Find where the given text appears and provide that cell's center as (x, y) coordinate. 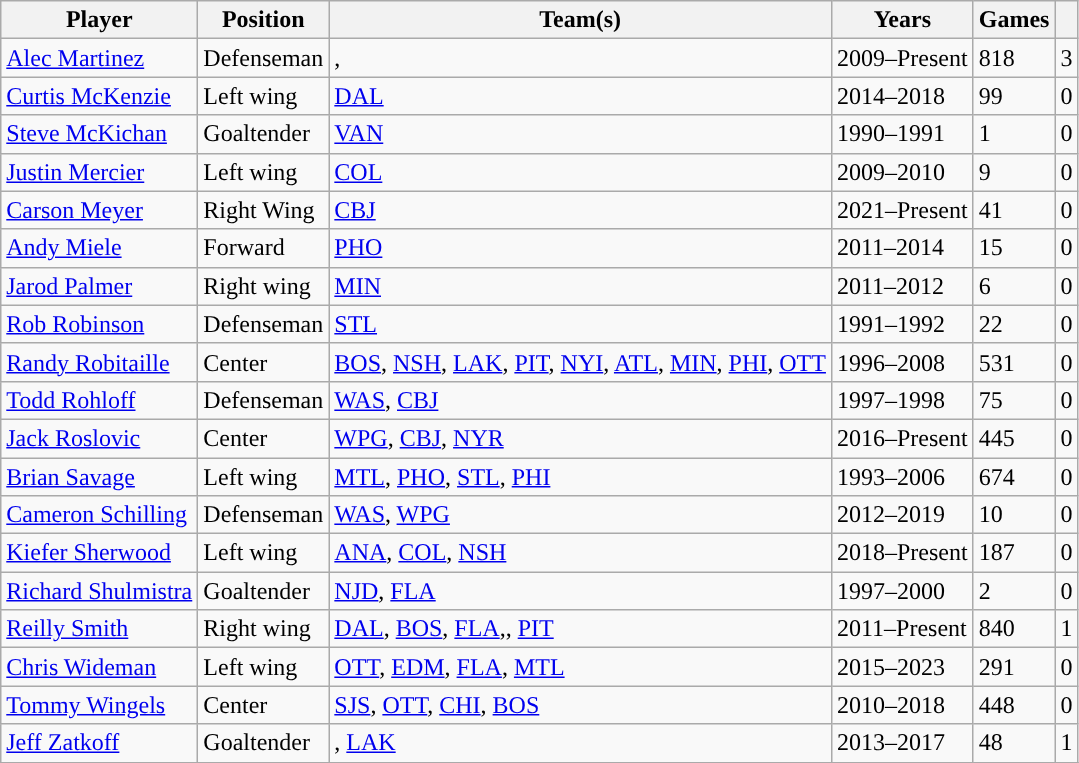
Position (264, 20)
Jarod Palmer (100, 286)
187 (1014, 553)
2018–Present (902, 553)
531 (1014, 362)
2010–2018 (902, 705)
41 (1014, 210)
DAL (580, 96)
Years (902, 20)
COL (580, 172)
Tommy Wingels (100, 705)
22 (1014, 324)
15 (1014, 248)
3 (1066, 58)
818 (1014, 58)
2014–2018 (902, 96)
1997–2000 (902, 591)
Steve McKichan (100, 134)
Right Wing (264, 210)
MIN (580, 286)
Randy Robitaille (100, 362)
2013–2017 (902, 743)
2009–Present (902, 58)
99 (1014, 96)
Team(s) (580, 20)
Kiefer Sherwood (100, 553)
Chris Wideman (100, 667)
NJD, FLA (580, 591)
Rob Robinson (100, 324)
Justin Mercier (100, 172)
Forward (264, 248)
1993–2006 (902, 477)
445 (1014, 438)
Cameron Schilling (100, 515)
Jack Roslovic (100, 438)
WAS, CBJ (580, 400)
, LAK (580, 743)
2011–2014 (902, 248)
840 (1014, 629)
Andy Miele (100, 248)
CBJ (580, 210)
, (580, 58)
6 (1014, 286)
PHO (580, 248)
448 (1014, 705)
2016–Present (902, 438)
1997–1998 (902, 400)
Player (100, 20)
2012–2019 (902, 515)
2011–Present (902, 629)
ANA, COL, NSH (580, 553)
2021–Present (902, 210)
WPG, CBJ, NYR (580, 438)
10 (1014, 515)
1990–1991 (902, 134)
1991–1992 (902, 324)
2011–2012 (902, 286)
1996–2008 (902, 362)
Curtis McKenzie (100, 96)
OTT, EDM, FLA, MTL (580, 667)
Alec Martinez (100, 58)
Jeff Zatkoff (100, 743)
Games (1014, 20)
75 (1014, 400)
STL (580, 324)
BOS, NSH, LAK, PIT, NYI, ATL, MIN, PHI, OTT (580, 362)
2009–2010 (902, 172)
9 (1014, 172)
VAN (580, 134)
Brian Savage (100, 477)
DAL, BOS, FLA,, PIT (580, 629)
48 (1014, 743)
Reilly Smith (100, 629)
Richard Shulmistra (100, 591)
2015–2023 (902, 667)
Carson Meyer (100, 210)
MTL, PHO, STL, PHI (580, 477)
Todd Rohloff (100, 400)
674 (1014, 477)
291 (1014, 667)
WAS, WPG (580, 515)
2 (1014, 591)
SJS, OTT, CHI, BOS (580, 705)
